Extract the [X, Y] coordinate from the center of the cell holding the provided text.  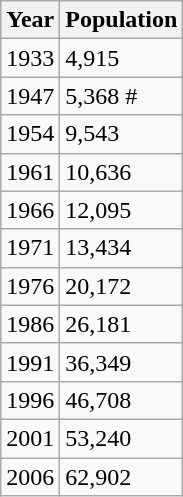
1961 [30, 172]
1971 [30, 248]
12,095 [122, 210]
2006 [30, 477]
1933 [30, 58]
Year [30, 20]
13,434 [122, 248]
53,240 [122, 438]
Population [122, 20]
1991 [30, 362]
10,636 [122, 172]
1966 [30, 210]
9,543 [122, 134]
46,708 [122, 400]
4,915 [122, 58]
36,349 [122, 362]
62,902 [122, 477]
20,172 [122, 286]
1976 [30, 286]
1947 [30, 96]
1954 [30, 134]
1986 [30, 324]
26,181 [122, 324]
2001 [30, 438]
1996 [30, 400]
5,368 # [122, 96]
